Pinpoint the cell where the given text exists, returning its [X, Y] midpoint coordinate. 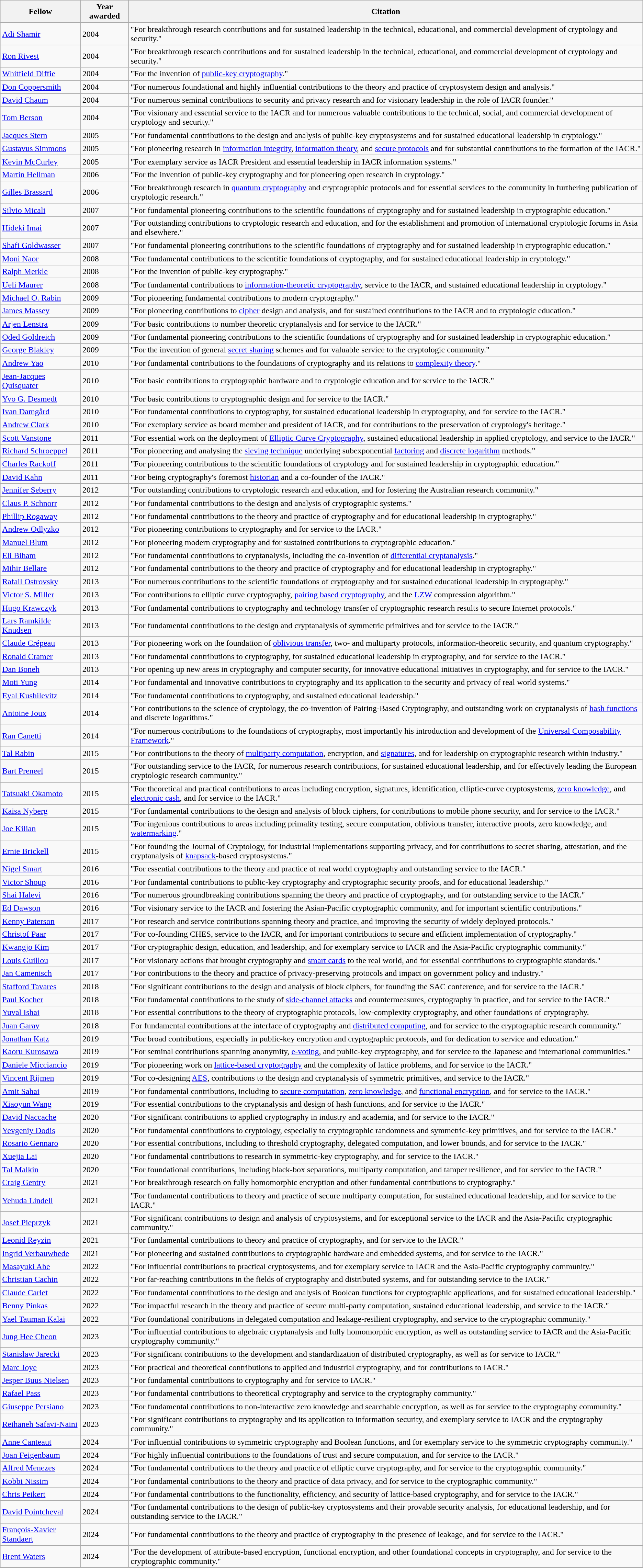
Yehuda Lindell [41, 1200]
Andrew Yao [41, 363]
Dan Boneh [41, 669]
Rafael Pass [41, 1394]
"For pioneering contributions to the scientific foundations of cryptology and for sustained leadership in cryptographic education." [386, 464]
"For numerous foundational and highly influential contributions to the theory and practice of cryptosystem design and analysis." [386, 87]
"For pioneering contributions to cipher design and analysis, and for sustained contributions to the IACR and to cryptologic education." [386, 311]
David Pointcheval [41, 1512]
"For fundamental contributions, including to secure computation, zero knowledge, and functional encryption, and for service to the IACR." [386, 1091]
"For fundamental contributions to the design and analysis of public-key cryptosystems and for sustained educational leadership in cryptology." [386, 135]
"For significant contributions to the development and standardization of distributed cryptography, as well as for service to IACR." [386, 1354]
Brent Waters [41, 1557]
Claus P. Schnorr [41, 503]
"For practical and theoretical contributions to applied and industrial cryptography, and for contributions to IACR." [386, 1367]
"For co-designing AES, contributions to the design and cryptanalysis of symmetric primitives, and service to the IACR." [386, 1078]
"For exemplary service as IACR President and essential leadership in IACR information systems." [386, 161]
Daniele Micciancio [41, 1065]
François-Xavier Standaert [41, 1534]
Andrew Odlyzko [41, 529]
Jennifer Seberry [41, 490]
"For numerous seminal contributions to security and privacy research and for visionary leadership in the role of IACR founder." [386, 100]
Stanisław Jarecki [41, 1354]
"For broad contributions, especially in public-key encryption and cryptographic protocols, and for dedication to service and education." [386, 1039]
Nigel Smart [41, 869]
"For cryptographic design, education, and leadership, and for exemplary service to IACR and the Asia-Pacific cryptographic community." [386, 947]
"For exemplary service as board member and president of IACR, and for contributions to the preservation of cryptology's heritage." [386, 425]
Tatsuaki Okamoto [41, 793]
Ingrid Verbauwhede [41, 1253]
Moti Yung [41, 683]
Yuval Ishai [41, 1013]
"For fundamental contributions to cryptanalysis, including the co-invention of differential cryptanalysis." [386, 555]
"For fundamental contributions to the functionality, efficiency, and security of lattice-based cryptography, and for service to the IACR." [386, 1494]
"For essential contributions, including to threshold cryptography, delegated computation, and lower bounds, and for service to the IACR." [386, 1143]
Hideki Imai [41, 228]
Christof Paar [41, 934]
Ronald Cramer [41, 656]
Xiaoyun Wang [41, 1104]
"For fundamental contributions to cryptography and technology transfer of cryptographic research results to secure Internet protocols." [386, 608]
Mihir Bellare [41, 568]
"For the invention of public-key cryptography and for pioneering open research in cryptology." [386, 174]
Benny Pinkas [41, 1306]
Kobbi Nissim [41, 1481]
Paul Kocher [41, 1000]
Eli Biham [41, 555]
"For co-founding CHES, service to the IACR, and for important contributions to secure and efficient implementation of cryptography." [386, 934]
"For pioneering and analysing the sieving technique underlying subexponential factoring and discrete logarithm methods." [386, 451]
"For fundamental contributions to cryptography and for service to IACR." [386, 1380]
Rosario Gennaro [41, 1143]
Eyal Kushilevitz [41, 696]
David Naccache [41, 1117]
George Blakley [41, 350]
Masayuki Abe [41, 1266]
Oded Goldreich [41, 337]
"For fundamental contributions to the foundations of cryptography and its relations to complexity theory." [386, 363]
"For breakthrough research on fully homomorphic encryption and other fundamental contributions to cryptography." [386, 1183]
"For pioneering and sustained contributions to cryptographic hardware and embedded systems, and for service to the IACR." [386, 1253]
"For pioneering modern cryptography and for sustained contributions to cryptographic education." [386, 542]
"For basic contributions to cryptographic design and for service to the IACR." [386, 398]
"For pioneering contributions to cryptography and for service to the IACR." [386, 529]
Jan Camenisch [41, 973]
"For contributions to elliptic curve cryptography, pairing based cryptography, and the LZW compression algorithm." [386, 595]
"For fundamental contributions to the design and analysis of block ciphers, for contributions to mobile phone security, and for service to the IACR." [386, 811]
"For fundamental and innovative contributions to cryptography and its application to the security and privacy of real world systems." [386, 683]
Bart Preneel [41, 771]
"For fundamental contributions to the theory and practice of elliptic curve cryptography, and for service to the cryptographic community." [386, 1468]
Leonid Reyzin [41, 1240]
Jean-Jacques Quisquater [41, 381]
Jung Hee Cheon [41, 1336]
"For fundamental contributions to theoretical cryptography and service to the cryptography community." [386, 1394]
"For research and service contributions spanning theory and practice, and improving the security of widely deployed protocols." [386, 921]
Ed Dawson [41, 908]
Joe Kilian [41, 828]
Reihaneh Safavi-Naini [41, 1424]
Chris Peikert [41, 1494]
"For fundamental contributions to research in symmetric-key cryptography, and for service to the IACR." [386, 1157]
Phillip Rogaway [41, 516]
"For seminal contributions spanning anonymity, e-voting, and public-key cryptography, and for service to the Japanese and international communities." [386, 1052]
Alfred Menezes [41, 1468]
Lars Ramkilde Knudsen [41, 625]
"For influential contributions to practical cryptosystems, and for exemplary service to IACR and the Asia-Pacific cryptography community." [386, 1266]
Moni Naor [41, 259]
"For essential contributions to the theory and practice of real world cryptography and outstanding service to the IACR." [386, 869]
Shai Halevi [41, 895]
Year awarded [104, 12]
"For fundamental contributions to the design and analysis of cryptographic systems." [386, 503]
Marc Joye [41, 1367]
"For fundamental contributions to information-theoretic cryptography, service to the IACR, and sustained educational leadership in cryptology." [386, 285]
Ueli Maurer [41, 285]
"For foundational contributions in delegated computation and leakage-resilient cryptography, and service to the cryptographic community." [386, 1319]
"For essential contributions to the cryptanalysis and design of hash functions, and for service to the IACR." [386, 1104]
"For essential contributions to the theory of cryptographic protocols, low-complexity cryptography, and other foundations of cryptography. [386, 1013]
"For fundamental contributions to the theory and practice of cryptography in the presence of leakage, and for service to the IACR." [386, 1534]
David Chaum [41, 100]
Don Coppersmith [41, 87]
Giuseppe Persiano [41, 1407]
"For numerous groundbreaking contributions spanning the theory and practice of cryptography, and for outstanding service to the IACR." [386, 895]
Martin Hellman [41, 174]
Rafail Ostrovsky [41, 582]
"For visionary actions that brought cryptography and smart cards to the real world, and for essential contributions to cryptographic standards." [386, 960]
David Kahn [41, 477]
"For fundamental contributions to public-key cryptography and cryptographic security proofs, and for educational leadership." [386, 882]
Kaoru Kurosawa [41, 1052]
Ran Canetti [41, 736]
Richard Schroeppel [41, 451]
Michael O. Rabin [41, 298]
"For influential contributions to symmetric cryptography and Boolean functions, and for exemplary service to the symmetric cryptography community." [386, 1442]
Stafford Tavares [41, 986]
Gilles Brassard [41, 192]
Claude Carlet [41, 1293]
"For pioneering fundamental contributions to modern cryptography." [386, 298]
Adi Shamir [41, 34]
Craig Gentry [41, 1183]
Andrew Clark [41, 425]
"For numerous contributions to the scientific foundations of cryptography and for sustained educational leadership in cryptography." [386, 582]
Arjen Lenstra [41, 324]
Joan Feigenbaum [41, 1455]
For fundamental contributions at the interface of cryptography and distributed computing, and for service to the cryptographic research community." [386, 1026]
Tal Malkin [41, 1170]
"For being cryptography's foremost historian and a co-founder of the IACR." [386, 477]
Ron Rivest [41, 56]
Yvo G. Desmedt [41, 398]
"For impactful research in the theory and practice of secure multi-party computation, sustained educational leadership, and service to the IACR." [386, 1306]
Tom Berson [41, 117]
"For foundational contributions, including black-box separations, multiparty computation, and tamper resilience, and for service to the IACR." [386, 1170]
"For highly influential contributions to the foundations of trust and secure computation, and for service to the IACR." [386, 1455]
Josef Pieprzyk [41, 1223]
Yevgeniy Dodis [41, 1130]
Victor S. Miller [41, 595]
Ivan Damgård [41, 411]
Kwangjo Kim [41, 947]
Vincent Rijmen [41, 1078]
Hugo Krawczyk [41, 608]
Juan Garay [41, 1026]
Fellow [41, 12]
Tal Rabin [41, 753]
"For significant contributions to applied cryptography in industry and academia, and for service to the IACR." [386, 1117]
Citation [386, 12]
"For fundamental contributions to cryptology, especially to cryptographic randomness and symmetric-key primitives, and for service to the IACR." [386, 1130]
Antoine Joux [41, 713]
"For pioneering work on lattice-based cryptography and the complexity of lattice problems, and for service to the IACR." [386, 1065]
Claude Crépeau [41, 643]
Gustavus Simmons [41, 148]
"For fundamental contributions to non-interactive zero knowledge and searchable encryption, as well as for service to the cryptography community." [386, 1407]
Yael Tauman Kalai [41, 1319]
Xuejia Lai [41, 1157]
"For visionary service to the IACR and fostering the Asian-Pacific cryptographic community, and for important scientific contributions." [386, 908]
Jacques Stern [41, 135]
Shafi Goldwasser [41, 246]
Kenny Paterson [41, 921]
Whitfield Diffie [41, 74]
"For fundamental contributions to theory and practice of cryptography, and for service to the IACR." [386, 1240]
"For fundamental contributions to the study of side-channel attacks and countermeasures, cryptography in practice, and for service to the IACR." [386, 1000]
Jonathan Katz [41, 1039]
Amit Sahai [41, 1091]
"For the invention of general secret sharing schemes and for valuable service to the cryptologic community." [386, 350]
"For significant contributions to the design and analysis of block ciphers, for founding the SAC conference, and for service to the IACR." [386, 986]
"For outstanding contributions to cryptologic research and education, and for fostering the Australian research community." [386, 490]
Anne Canteaut [41, 1442]
Christian Cachin [41, 1279]
Ernie Brickell [41, 851]
Jesper Buus Nielsen [41, 1380]
"For fundamental contributions to the design and cryptanalysis of symmetric primitives and for service to the IACR." [386, 625]
Silvio Micali [41, 210]
Scott Vanstone [41, 438]
"For basic contributions to cryptographic hardware and to cryptologic education and for service to the IACR." [386, 381]
James Massey [41, 311]
Kaisa Nyberg [41, 811]
Kevin McCurley [41, 161]
Manuel Blum [41, 542]
"For fundamental contributions to cryptography, and sustained educational leadership." [386, 696]
"For basic contributions to number theoretic cryptanalysis and for service to the IACR." [386, 324]
Louis Guillou [41, 960]
Ralph Merkle [41, 272]
"For contributions to the theory and practice of privacy-preserving protocols and impact on government policy and industry." [386, 973]
Charles Rackoff [41, 464]
"For far-reaching contributions in the fields of cryptography and distributed systems, and for outstanding service to the IACR." [386, 1279]
Victor Shoup [41, 882]
"For fundamental contributions to the scientific foundations of cryptography, and for sustained educational leadership in cryptology." [386, 259]
"For fundamental contributions to the theory and practice of data privacy, and for service to the cryptographic community." [386, 1481]
